Provide the [X, Y] coordinate of the cell's center where the given text is located.  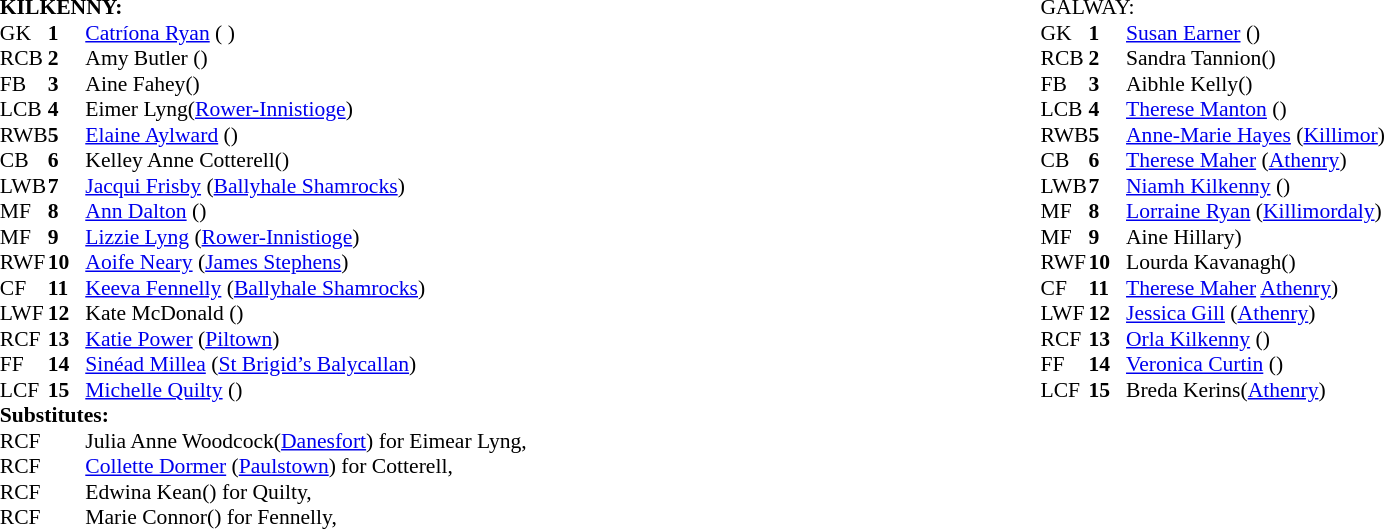
Sinéad Millea (St Brigid’s Balycallan) [306, 365]
Elaine Aylward () [306, 135]
Kelley Anne Cotterell() [306, 161]
Michelle Quilty () [306, 390]
Catríona Ryan ( ) [306, 33]
Eimer Lyng(Rower-Innistioge) [306, 109]
Substitutes: [264, 415]
Collette Dormer (Paulstown) for Cotterell, [306, 467]
Ann Dalton () [306, 211]
Kate McDonald () [306, 313]
Katie Power (Piltown) [306, 339]
Lizzie Lyng (Rower-Innistioge) [306, 237]
Aine Fahey() [306, 84]
Jacqui Frisby (Ballyhale Shamrocks) [306, 186]
Aoife Neary (James Stephens) [306, 263]
Keeva Fennelly (Ballyhale Shamrocks) [306, 288]
Edwina Kean() for Quilty, [306, 492]
Amy Butler () [306, 59]
Julia Anne Woodcock(Danesfort) for Eimear Lyng, [306, 441]
